From the cell containing the given text, extract its center point as (x, y) coordinate. 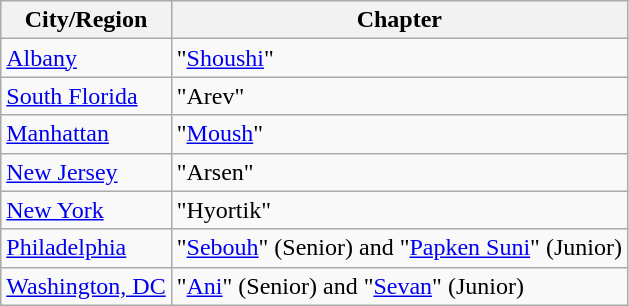
"Arsen" (399, 172)
Washington, DC (86, 286)
Albany (86, 58)
Manhattan (86, 134)
"Sebouh" (Senior) and "Papken Suni" (Junior) (399, 248)
"Ani" (Senior) and "Sevan" (Junior) (399, 286)
"Arev" (399, 96)
Chapter (399, 20)
New York (86, 210)
New Jersey (86, 172)
City/Region (86, 20)
"Shoushi" (399, 58)
South Florida (86, 96)
"Moush" (399, 134)
"Hyortik" (399, 210)
Philadelphia (86, 248)
